Return the (X, Y) coordinate for the center point of the cell that contains the specified text.  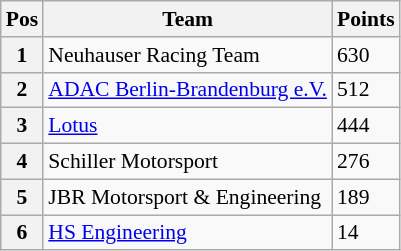
6 (22, 233)
512 (366, 90)
5 (22, 197)
630 (366, 55)
3 (22, 126)
1 (22, 55)
189 (366, 197)
ADAC Berlin-Brandenburg e.V. (188, 90)
Schiller Motorsport (188, 162)
Neuhauser Racing Team (188, 55)
276 (366, 162)
HS Engineering (188, 233)
Points (366, 19)
Team (188, 19)
JBR Motorsport & Engineering (188, 197)
2 (22, 90)
Lotus (188, 126)
14 (366, 233)
4 (22, 162)
444 (366, 126)
Pos (22, 19)
